Output the (X, Y) coordinate of the center of the cell containing the given text.  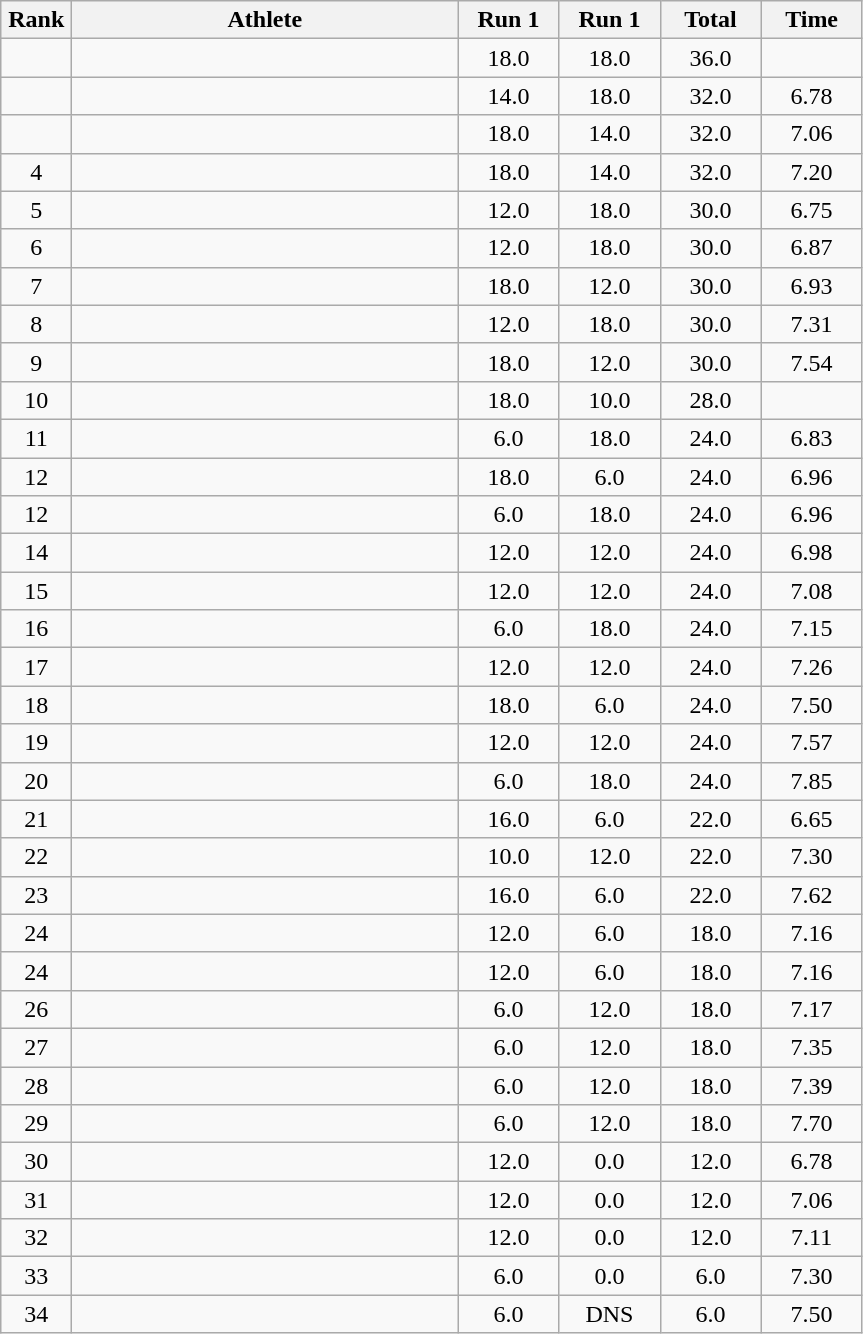
21 (36, 819)
36.0 (710, 58)
6.87 (812, 248)
23 (36, 895)
6.75 (812, 210)
7.54 (812, 362)
31 (36, 1200)
7 (36, 286)
7.70 (812, 1124)
20 (36, 781)
15 (36, 591)
30 (36, 1162)
22 (36, 857)
19 (36, 743)
7.85 (812, 781)
7.26 (812, 667)
18 (36, 705)
14 (36, 553)
10 (36, 400)
4 (36, 172)
7.35 (812, 1047)
6.98 (812, 553)
34 (36, 1314)
11 (36, 438)
Time (812, 20)
6.65 (812, 819)
Rank (36, 20)
32 (36, 1238)
28.0 (710, 400)
7.62 (812, 895)
27 (36, 1047)
7.39 (812, 1085)
8 (36, 324)
9 (36, 362)
6.83 (812, 438)
7.57 (812, 743)
33 (36, 1276)
6 (36, 248)
29 (36, 1124)
7.17 (812, 1009)
7.15 (812, 629)
17 (36, 667)
26 (36, 1009)
Athlete (265, 20)
Total (710, 20)
7.20 (812, 172)
7.31 (812, 324)
7.08 (812, 591)
28 (36, 1085)
7.11 (812, 1238)
6.93 (812, 286)
16 (36, 629)
5 (36, 210)
DNS (610, 1314)
